Determine the [x, y] coordinate at the center of the cell enclosing the given text.  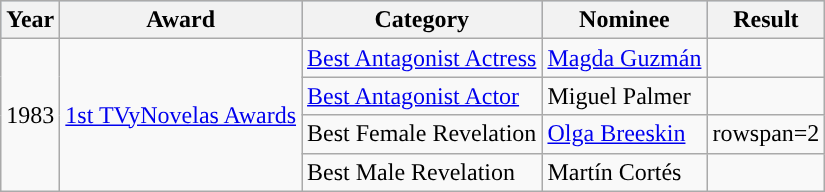
Best Male Revelation [422, 172]
Nominee [624, 20]
Olga Breeskin [624, 134]
Best Antagonist Actor [422, 96]
Best Female Revelation [422, 134]
Martín Cortés [624, 172]
Best Antagonist Actress [422, 58]
Result [766, 20]
Miguel Palmer [624, 96]
Category [422, 20]
Year [30, 20]
Award [181, 20]
Magda Guzmán [624, 58]
1st TVyNovelas Awards [181, 115]
rowspan=2 [766, 134]
1983 [30, 115]
